Capture the cell that displays the provided text and extract its (X, Y) central coordinate. 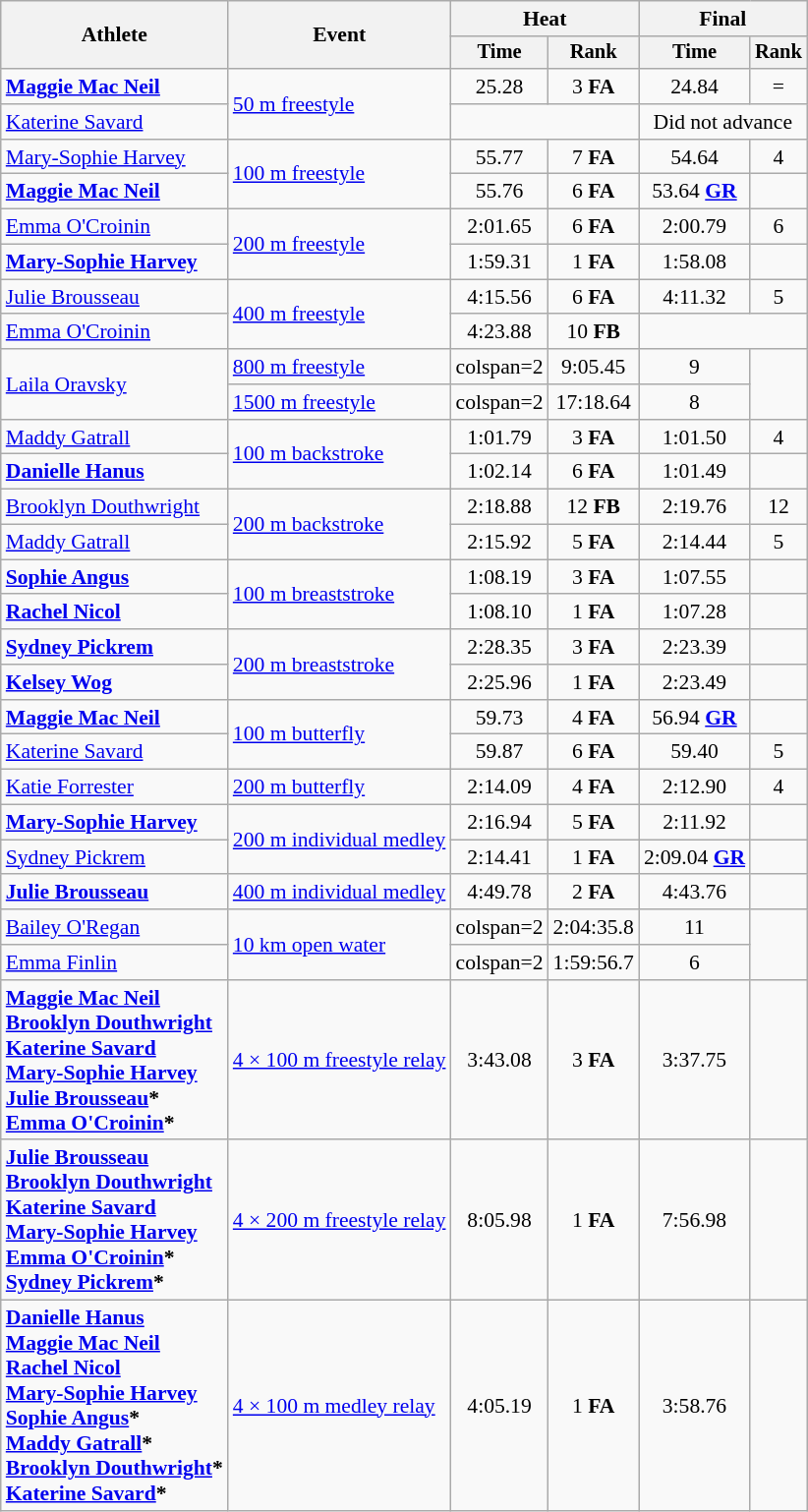
2:11.92 (694, 823)
2:19.76 (694, 507)
800 m freestyle (340, 367)
3:58.76 (694, 1406)
Final (723, 19)
11 (694, 927)
200 m butterfly (340, 787)
55.76 (499, 192)
2:15.92 (499, 543)
55.77 (499, 157)
4:49.78 (499, 893)
2:23.39 (694, 647)
2:04:35.8 (594, 927)
7 FA (594, 157)
1:59:56.7 (594, 962)
2:28.35 (499, 647)
8:05.98 (499, 1221)
53.64 GR (694, 192)
2:14.44 (694, 543)
Heat (545, 19)
100 m breaststroke (340, 594)
1:01.79 (499, 437)
59.73 (499, 718)
2:23.49 (694, 682)
56.94 GR (694, 718)
1500 m freestyle (340, 402)
12 (779, 507)
100 m backstroke (340, 454)
Julie BrousseauBrooklyn DouthwrightKaterine SavardMary-Sophie HarveyEmma O'Croinin*Sydney Pickrem* (114, 1221)
Athlete (114, 35)
1:08.19 (499, 577)
3:37.75 (694, 1060)
4 × 100 m medley relay (340, 1406)
200 m breaststroke (340, 665)
200 m backstroke (340, 525)
2:14.09 (499, 787)
54.64 (694, 157)
2:18.88 (499, 507)
25.28 (499, 87)
4:43.76 (694, 893)
Maggie Mac NeilBrooklyn DouthwrightKaterine SavardMary-Sophie HarveyJulie Brousseau*Emma O'Croinin* (114, 1060)
Rachel Nicol (114, 612)
200 m individual medley (340, 840)
200 m freestyle (340, 244)
2:01.65 (499, 227)
9 (694, 367)
Bailey O'Regan (114, 927)
100 m freestyle (340, 175)
1:58.08 (694, 262)
1:01.50 (694, 437)
7:56.98 (694, 1221)
3:43.08 (499, 1060)
4 × 100 m freestyle relay (340, 1060)
2:12.90 (694, 787)
= (779, 87)
1:08.10 (499, 612)
2:09.04 GR (694, 857)
Emma Finlin (114, 962)
12 FB (594, 507)
Did not advance (723, 122)
59.40 (694, 752)
9:05.45 (594, 367)
4:23.88 (499, 332)
10 km open water (340, 944)
10 FB (594, 332)
400 m freestyle (340, 315)
8 (694, 402)
17:18.64 (594, 402)
59.87 (499, 752)
Sophie Angus (114, 577)
4:05.19 (499, 1406)
2:00.79 (694, 227)
1:02.14 (499, 472)
Katie Forrester (114, 787)
2:14.41 (499, 857)
4:11.32 (694, 297)
24.84 (694, 87)
1:59.31 (499, 262)
4:15.56 (499, 297)
2 FA (594, 893)
Event (340, 35)
Brooklyn Douthwright (114, 507)
400 m individual medley (340, 893)
Kelsey Wog (114, 682)
1:07.55 (694, 577)
Laila Oravsky (114, 383)
4 × 200 m freestyle relay (340, 1221)
1:07.28 (694, 612)
1:01.49 (694, 472)
2:25.96 (499, 682)
Danielle Hanus (114, 472)
Danielle HanusMaggie Mac NeilRachel NicolMary-Sophie HarveySophie Angus*Maddy Gatrall*Brooklyn Douthwright*Katerine Savard* (114, 1406)
100 m butterfly (340, 735)
50 m freestyle (340, 104)
2:16.94 (499, 823)
